Extract the [X, Y] coordinate from the center of the cell holding the provided text.  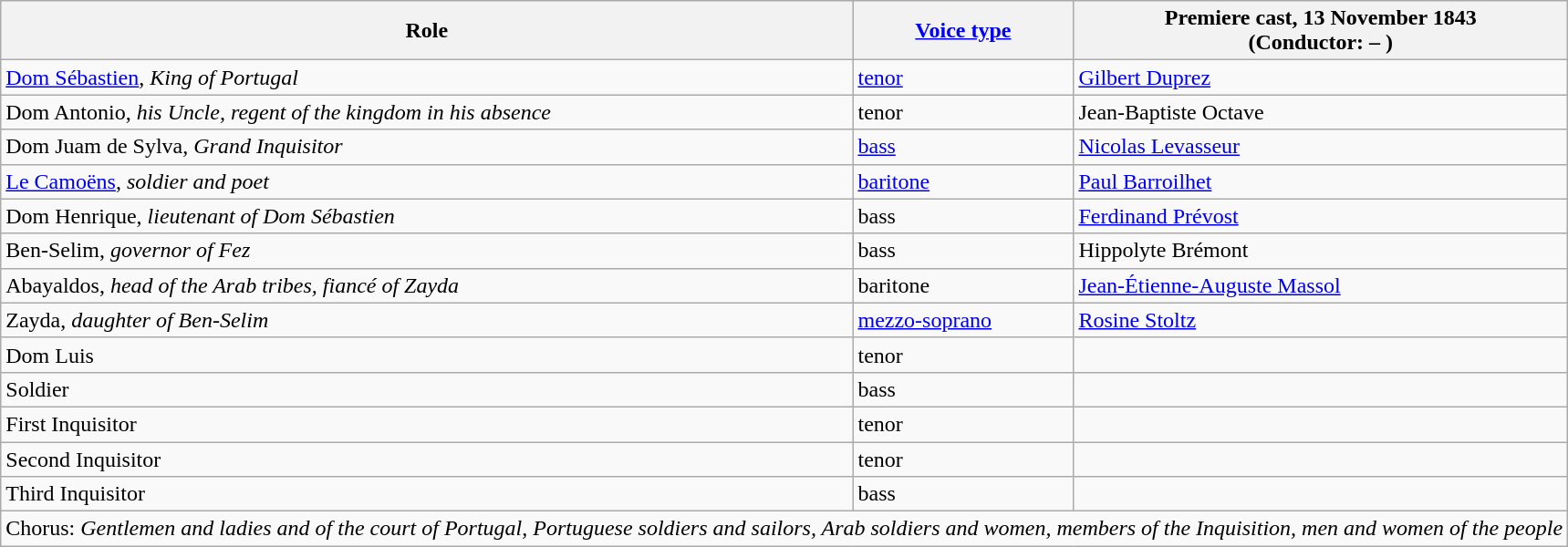
Le Camoëns, soldier and poet [427, 181]
Role [427, 31]
Dom Antonio, his Uncle, regent of the kingdom in his absence [427, 112]
Dom Sébastien, King of Portugal [427, 77]
First Inquisitor [427, 424]
Abayaldos, head of the Arab tribes, fiancé of Zayda [427, 285]
Gilbert Duprez [1321, 77]
Zayda, daughter of Ben-Selim [427, 320]
Ferdinand Prévost [1321, 216]
Paul Barroilhet [1321, 181]
Ben-Selim, governor of Fez [427, 251]
Jean-Étienne-Auguste Massol [1321, 285]
Hippolyte Brémont [1321, 251]
Soldier [427, 389]
Rosine Stoltz [1321, 320]
Dom Henrique, lieutenant of Dom Sébastien [427, 216]
Dom Juam de Sylva, Grand Inquisitor [427, 147]
Voice type [963, 31]
Second Inquisitor [427, 459]
Third Inquisitor [427, 494]
Premiere cast, 13 November 1843(Conductor: – ) [1321, 31]
Nicolas Levasseur [1321, 147]
mezzo-soprano [963, 320]
Jean-Baptiste Octave [1321, 112]
Dom Luis [427, 355]
